Determine the [X, Y] coordinate at the center of the cell enclosing the given text.  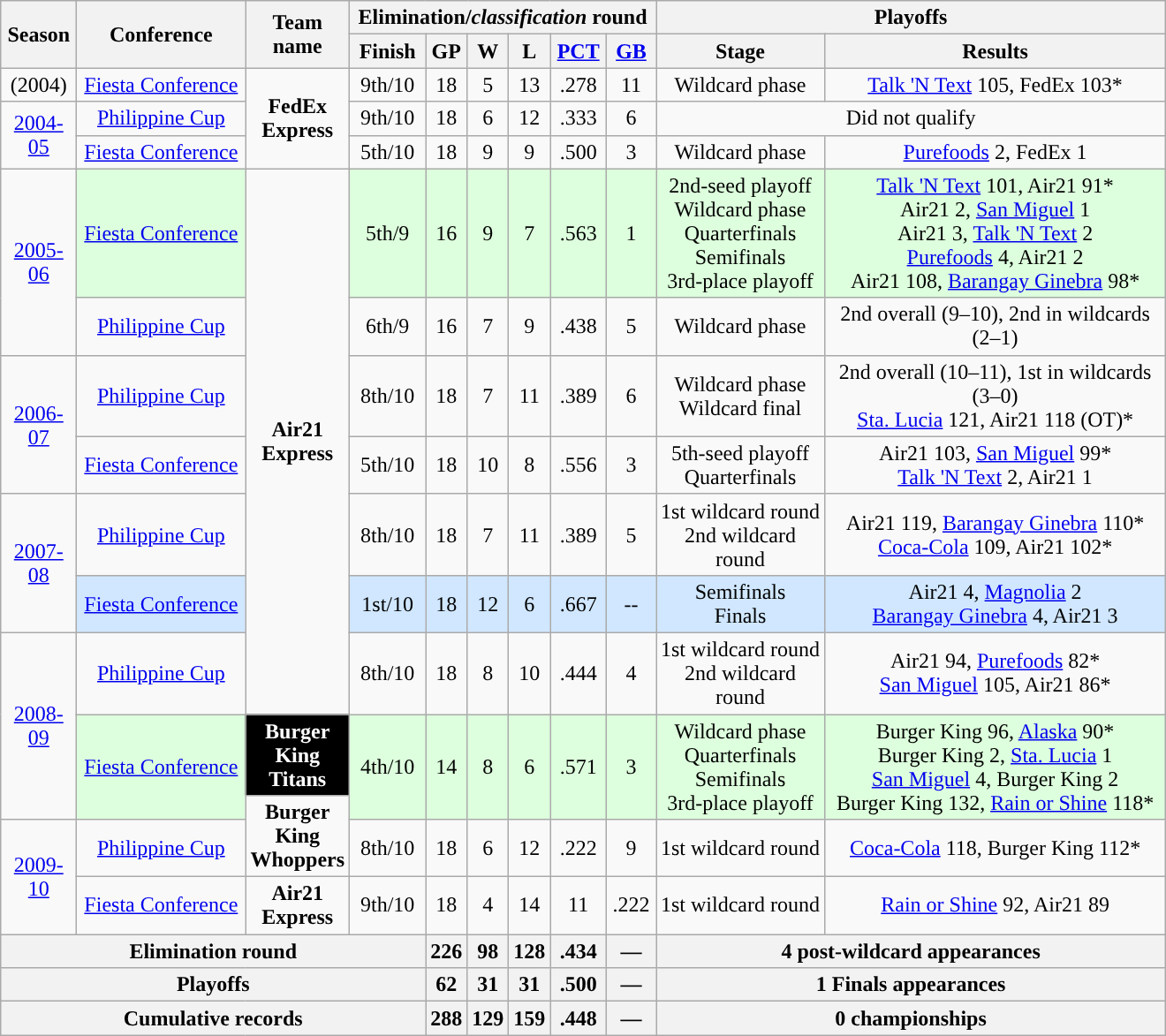
2006-07 [39, 424]
Results [996, 51]
Rain or Shine 92, Air21 89 [996, 906]
.667 [579, 604]
2007-08 [39, 563]
98 [488, 951]
Talk 'N Text 101, Air21 91*Air21 2, San Miguel 1Air21 3, Talk 'N Text 2Purefoods 4, Air21 2Air21 108, Barangay Ginebra 98* [996, 233]
2nd-seed playoffWildcard phaseQuarterfinalsSemifinals3rd-place playoff [740, 233]
226 [447, 951]
2nd overall (9–10), 2nd in wildcards (2–1) [996, 327]
Cumulative records [214, 1018]
159 [530, 1018]
Wildcard phaseWildcard final [740, 396]
128 [530, 951]
.556 [579, 465]
Wildcard phaseQuarterfinalsSemifinals3rd-place playoff [740, 767]
.563 [579, 233]
.571 [579, 767]
.448 [579, 1018]
GP [447, 51]
Burger King Whoppers [298, 836]
.278 [579, 85]
288 [447, 1018]
Finish [388, 51]
62 [447, 985]
GB [631, 51]
SemifinalsFinals [740, 604]
2005-06 [39, 261]
13 [530, 85]
2nd overall (10–11), 1st in wildcards (3–0)Sta. Lucia 121, Air21 118 (OT)* [996, 396]
FedEx Express [298, 118]
.434 [579, 951]
5th-seed playoffQuarterfinals [740, 465]
Stage [740, 51]
.333 [579, 118]
Season [39, 34]
6th/9 [388, 327]
Elimination/classification round [503, 18]
Purefoods 2, FedEx 1 [996, 152]
1st/10 [388, 604]
Team name [298, 34]
1 [631, 233]
2008-09 [39, 726]
-- [631, 604]
2004-05 [39, 135]
Air21 119, Barangay Ginebra 110*Coca-Cola 109, Air21 102* [996, 534]
Burger King Titans [298, 754]
W [488, 51]
Coca-Cola 118, Burger King 112* [996, 848]
Burger King 96, Alaska 90*Burger King 2, Sta. Lucia 1San Miguel 4, Burger King 2Burger King 132, Rain or Shine 118* [996, 767]
.438 [579, 327]
Air21 94, Purefoods 82* San Miguel 105, Air21 86* [996, 673]
5th/9 [388, 233]
0 championships [910, 1018]
4th/10 [388, 767]
Conference [161, 34]
Air21 4, Magnolia 2Barangay Ginebra 4, Air21 3 [996, 604]
Elimination round [214, 951]
129 [488, 1018]
(2004) [39, 85]
PCT [579, 51]
1 Finals appearances [910, 985]
Did not qualify [910, 118]
.444 [579, 673]
4 post-wildcard appearances [910, 951]
Talk 'N Text 105, FedEx 103* [996, 85]
2009-10 [39, 877]
Air21 103, San Miguel 99*Talk 'N Text 2, Air21 1 [996, 465]
L [530, 51]
